Identify which cell holds the provided text, then report its (x, y) central coordinate. 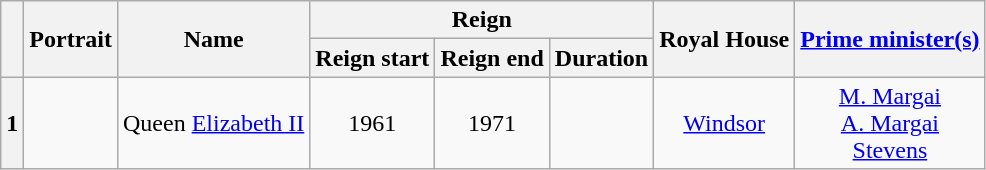
Portrait (71, 39)
1 (12, 123)
Royal House (724, 39)
Duration (601, 58)
Windsor (724, 123)
Reign end (492, 58)
Prime minister(s) (890, 39)
Queen Elizabeth II (213, 123)
Reign start (372, 58)
1961 (372, 123)
Name (213, 39)
Reign (482, 20)
M. MargaiA. MargaiStevens (890, 123)
1971 (492, 123)
